Locate the cell with the specified text and output its [X, Y] center coordinate. 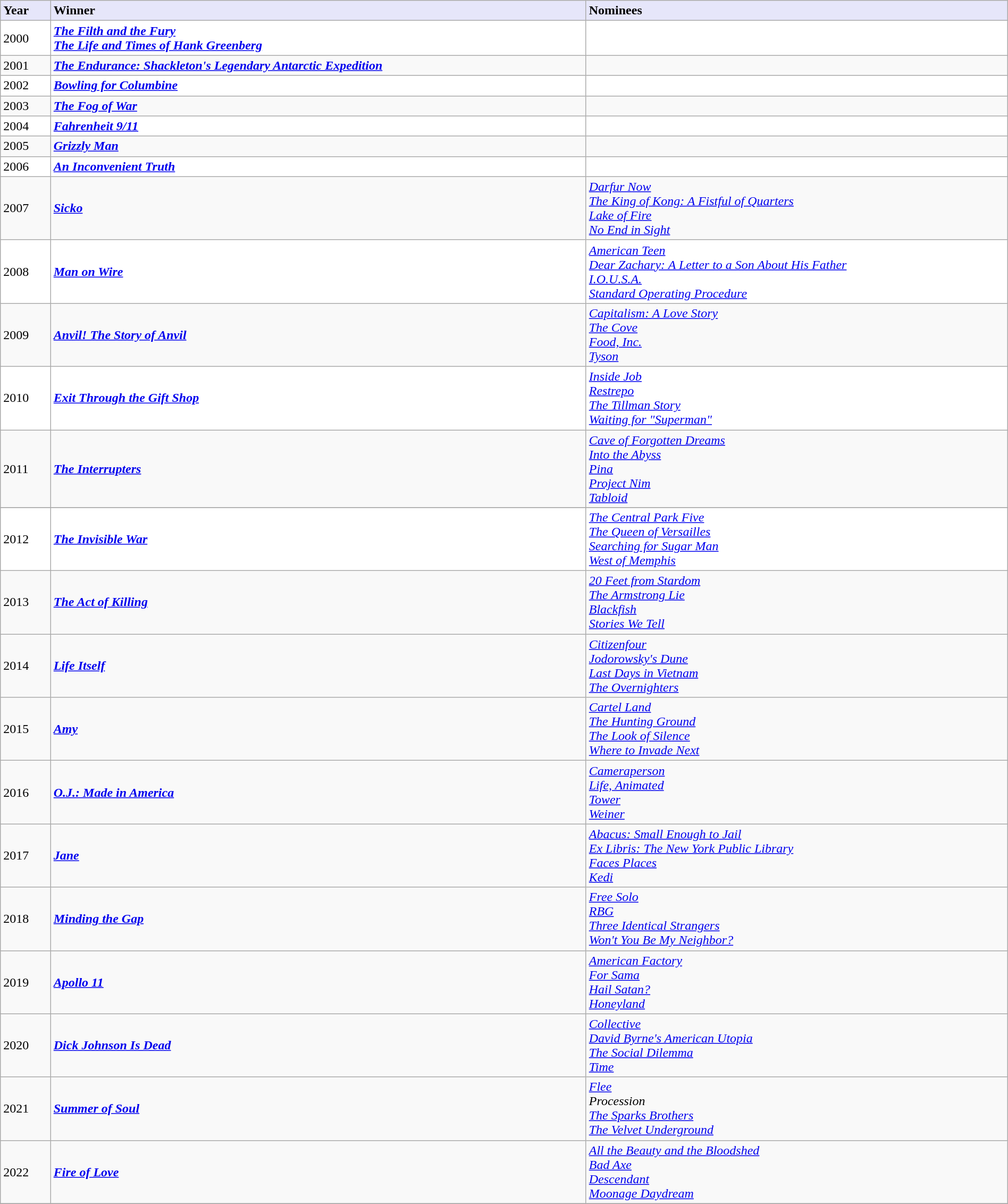
2003 [26, 106]
Nominees [796, 11]
Inside JobRestrepoThe Tillman StoryWaiting for "Superman" [796, 398]
Anvil! The Story of Anvil [318, 335]
2002 [26, 86]
2007 [26, 208]
Year [26, 11]
Winner [318, 11]
Cartel LandThe Hunting GroundThe Look of SilenceWhere to Invade Next [796, 729]
Summer of Soul [318, 1109]
2008 [26, 271]
2020 [26, 1045]
Sicko [318, 208]
An Inconvenient Truth [318, 166]
Bowling for Columbine [318, 86]
20 Feet from StardomThe Armstrong LieBlackfishStories We Tell [796, 603]
2018 [26, 919]
American TeenDear Zachary: A Letter to a Son About His FatherI.O.U.S.A.Standard Operating Procedure [796, 271]
All the Beauty and the BloodshedBad AxeDescendantMoonage Daydream [796, 1172]
2011 [26, 468]
Abacus: Small Enough to JailEx Libris: The New York Public LibraryFaces PlacesKedi [796, 856]
Life Itself [318, 666]
2016 [26, 792]
Grizzly Man [318, 146]
Amy [318, 729]
Dick Johnson Is Dead [318, 1045]
Fire of Love [318, 1172]
Exit Through the Gift Shop [318, 398]
2015 [26, 729]
2010 [26, 398]
2021 [26, 1109]
Fahrenheit 9/11 [318, 126]
2014 [26, 666]
Capitalism: A Love StoryThe CoveFood, Inc.Tyson [796, 335]
The Interrupters [318, 468]
Cave of Forgotten DreamsInto the AbyssPinaProject NimTabloid [796, 468]
The Invisible War [318, 539]
The Act of Killing [318, 603]
2005 [26, 146]
2022 [26, 1172]
2004 [26, 126]
2009 [26, 335]
CitizenfourJodorowsky's DuneLast Days in VietnamThe Overnighters [796, 666]
Jane [318, 856]
The Fog of War [318, 106]
Minding the Gap [318, 919]
The Central Park FiveThe Queen of VersaillesSearching for Sugar ManWest of Memphis [796, 539]
2012 [26, 539]
2006 [26, 166]
FleeProcessionThe Sparks BrothersThe Velvet Underground [796, 1109]
Darfur NowThe King of Kong: A Fistful of QuartersLake of FireNo End in Sight [796, 208]
2013 [26, 603]
2019 [26, 982]
American FactoryFor SamaHail Satan?Honeyland [796, 982]
Free SoloRBGThree Identical StrangersWon't You Be My Neighbor? [796, 919]
2001 [26, 65]
2017 [26, 856]
Man on Wire [318, 271]
Apollo 11 [318, 982]
2000 [26, 38]
The Filth and the FuryThe Life and Times of Hank Greenberg [318, 38]
The Endurance: Shackleton's Legendary Antarctic Expedition [318, 65]
CollectiveDavid Byrne's American UtopiaThe Social DilemmaTime [796, 1045]
O.J.: Made in America [318, 792]
CamerapersonLife, AnimatedTowerWeiner [796, 792]
